Find where the given text appears and provide that cell's center as (x, y) coordinate. 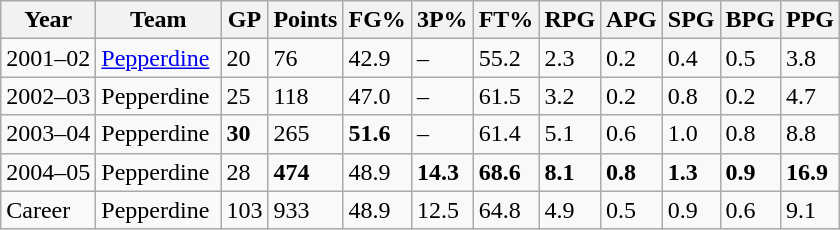
28 (244, 172)
42.9 (377, 58)
9.1 (810, 210)
3P% (442, 20)
3.2 (570, 96)
265 (306, 134)
103 (244, 210)
FG% (377, 20)
61.4 (506, 134)
4.9 (570, 210)
2004–05 (48, 172)
BPG (750, 20)
8.1 (570, 172)
0.4 (691, 58)
APG (632, 20)
61.5 (506, 96)
2003–04 (48, 134)
1.3 (691, 172)
474 (306, 172)
Points (306, 20)
3.8 (810, 58)
Team (158, 20)
76 (306, 58)
PPG (810, 20)
RPG (570, 20)
FT% (506, 20)
SPG (691, 20)
16.9 (810, 172)
14.3 (442, 172)
1.0 (691, 134)
51.6 (377, 134)
47.0 (377, 96)
30 (244, 134)
64.8 (506, 210)
2001–02 (48, 58)
55.2 (506, 58)
GP (244, 20)
Year (48, 20)
2002–03 (48, 96)
Career (48, 210)
25 (244, 96)
933 (306, 210)
8.8 (810, 134)
12.5 (442, 210)
2.3 (570, 58)
118 (306, 96)
68.6 (506, 172)
4.7 (810, 96)
5.1 (570, 134)
20 (244, 58)
